Find where the given text appears and provide that cell's center as (x, y) coordinate. 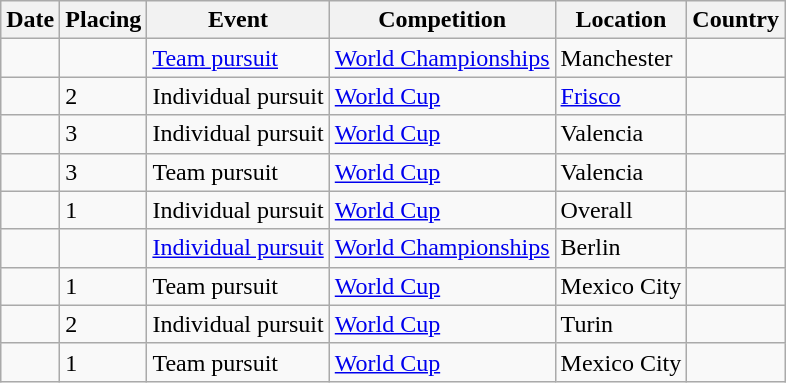
Country (736, 20)
Competition (442, 20)
Location (621, 20)
Date (30, 20)
Berlin (621, 248)
Event (238, 20)
Placing (104, 20)
Turin (621, 324)
Manchester (621, 58)
Overall (621, 210)
Frisco (621, 96)
